Capture the cell that displays the provided text and extract its [X, Y] central coordinate. 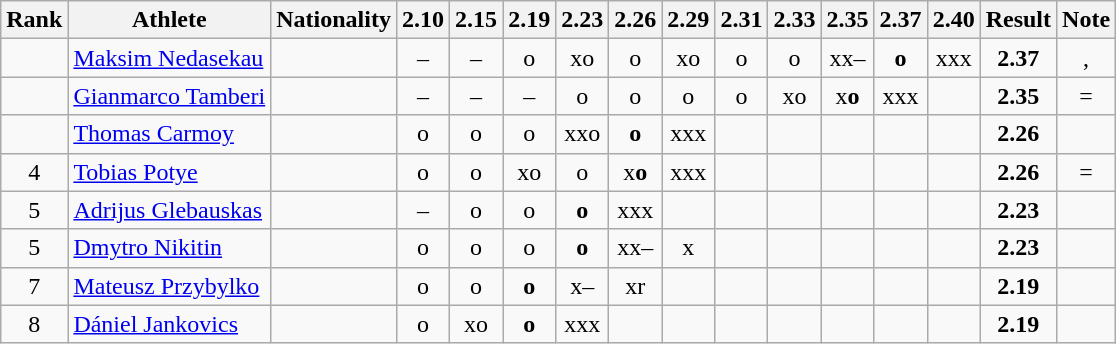
Nationality [334, 20]
2.10 [422, 20]
Adrijus Glebauskas [170, 210]
Dmytro Nikitin [170, 248]
2.15 [476, 20]
2.29 [688, 20]
2.31 [742, 20]
Tobias Potye [170, 172]
Note [1086, 20]
8 [34, 324]
7 [34, 286]
xr [636, 286]
xxo [582, 134]
2.40 [954, 20]
2.33 [794, 20]
Mateusz Przybylko [170, 286]
x– [582, 286]
Athlete [170, 20]
Gianmarco Tamberi [170, 96]
Result [1018, 20]
Thomas Carmoy [170, 134]
Maksim Nedasekau [170, 58]
, [1086, 58]
Rank [34, 20]
4 [34, 172]
Dániel Jankovics [170, 324]
x [688, 248]
